Search for the cell housing the specified text and yield its [x, y] center coordinate. 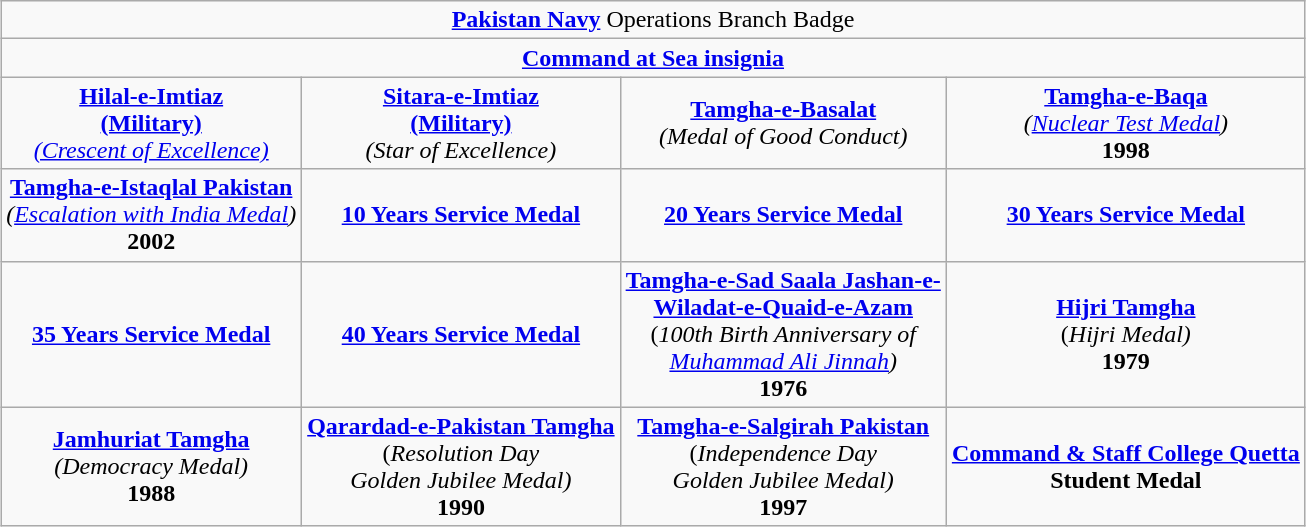
40 Years Service Medal [461, 334]
Tamgha-e-Istaqlal Pakistan(Escalation with India Medal)2002 [152, 215]
Hijri Tamgha(Hijri Medal)1979 [1126, 334]
35 Years Service Medal [152, 334]
Command at Sea insignia [654, 58]
10 Years Service Medal [461, 215]
Pakistan Navy Operations Branch Badge [654, 20]
Tamgha-e-Baqa(Nuclear Test Medal)1998 [1126, 123]
Qarardad-e-Pakistan Tamgha(Resolution DayGolden Jubilee Medal)1990 [461, 466]
Jamhuriat Tamgha(Democracy Medal)1988 [152, 466]
Tamgha-e-Sad Saala Jashan-e-Wiladat-e-Quaid-e-Azam(100th Birth Anniversary ofMuhammad Ali Jinnah)1976 [783, 334]
Tamgha-e-Basalat(Medal of Good Conduct) [783, 123]
Tamgha-e-Salgirah Pakistan(Independence DayGolden Jubilee Medal)1997 [783, 466]
Hilal-e-Imtiaz(Military)(Crescent of Excellence) [152, 123]
Sitara-e-Imtiaz(Military)(Star of Excellence) [461, 123]
Command & Staff College QuettaStudent Medal [1126, 466]
20 Years Service Medal [783, 215]
30 Years Service Medal [1126, 215]
